Output the [x, y] coordinate of the center of the cell containing the given text.  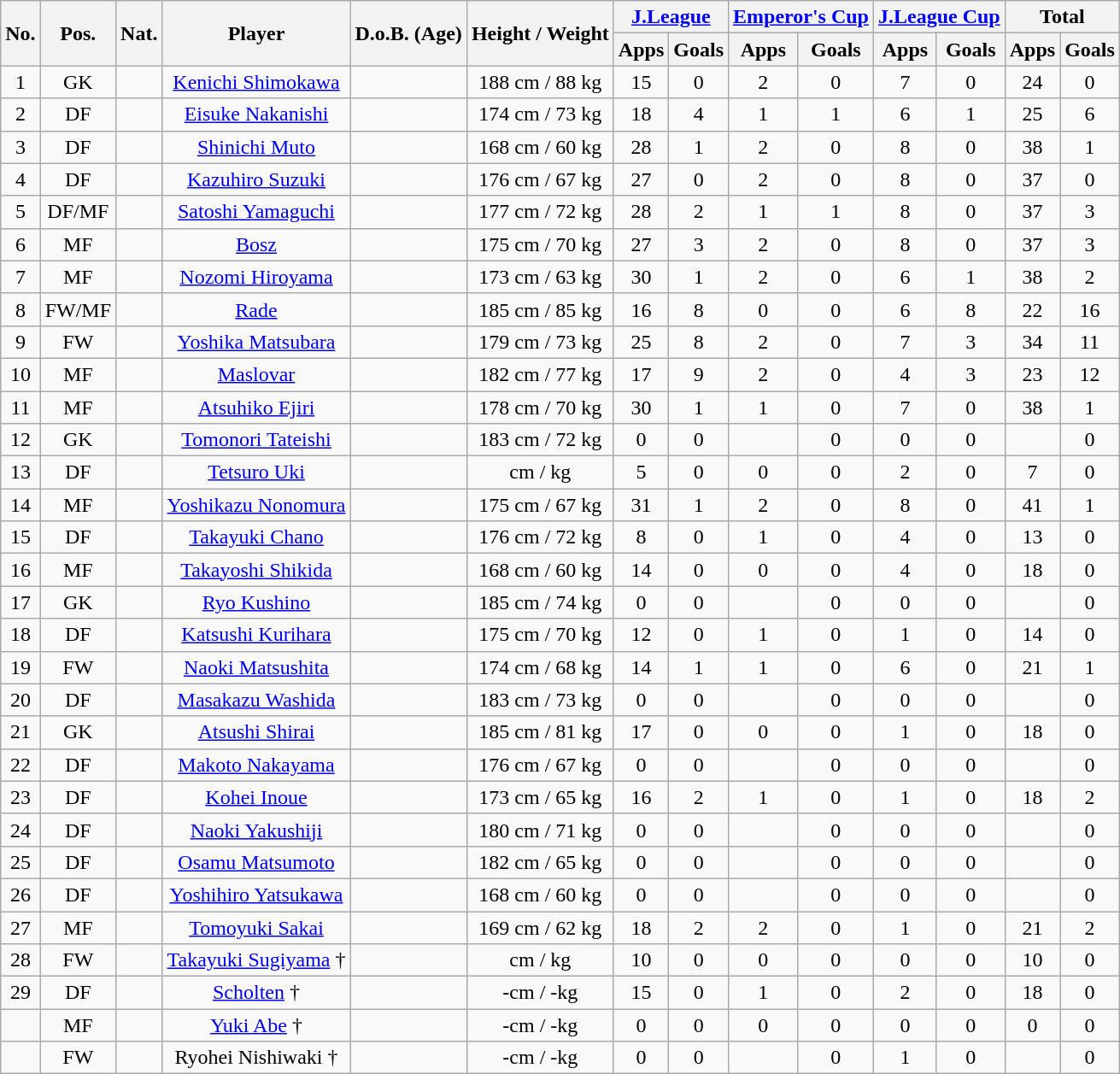
169 cm / 62 kg [540, 927]
185 cm / 74 kg [540, 602]
20 [21, 700]
174 cm / 68 kg [540, 667]
Nat. [139, 33]
19 [21, 667]
Ryohei Nishiwaki † [256, 1058]
Yoshikazu Nonomura [256, 505]
173 cm / 65 kg [540, 797]
Pos. [78, 33]
Emperor's Cup [801, 17]
D.o.B. (Age) [408, 33]
Bosz [256, 244]
183 cm / 73 kg [540, 700]
176 cm / 72 kg [540, 537]
Katsushi Kurihara [256, 635]
Makoto Nakayama [256, 765]
188 cm / 88 kg [540, 82]
26 [21, 895]
183 cm / 72 kg [540, 440]
J.League [671, 17]
185 cm / 81 kg [540, 732]
Tomoyuki Sakai [256, 927]
Shinichi Muto [256, 147]
Yoshika Matsubara [256, 342]
J.League Cup [939, 17]
No. [21, 33]
Tetsuro Uki [256, 472]
177 cm / 72 kg [540, 212]
Maslovar [256, 374]
Scholten † [256, 993]
Total [1062, 17]
173 cm / 63 kg [540, 277]
Nozomi Hiroyama [256, 277]
Atsushi Shirai [256, 732]
182 cm / 77 kg [540, 374]
Masakazu Washida [256, 700]
178 cm / 70 kg [540, 408]
Kohei Inoue [256, 797]
185 cm / 85 kg [540, 309]
Takayuki Chano [256, 537]
Atsuhiko Ejiri [256, 408]
174 cm / 73 kg [540, 114]
Kazuhiro Suzuki [256, 179]
Eisuke Nakanishi [256, 114]
Naoki Matsushita [256, 667]
Takayoshi Shikida [256, 570]
Naoki Yakushiji [256, 830]
Satoshi Yamaguchi [256, 212]
Yoshihiro Yatsukawa [256, 895]
31 [641, 505]
182 cm / 65 kg [540, 862]
175 cm / 67 kg [540, 505]
180 cm / 71 kg [540, 830]
Ryo Kushino [256, 602]
41 [1032, 505]
29 [21, 993]
Yuki Abe † [256, 1025]
DF/MF [78, 212]
Player [256, 33]
179 cm / 73 kg [540, 342]
Takayuki Sugiyama † [256, 960]
Osamu Matsumoto [256, 862]
Height / Weight [540, 33]
FW/MF [78, 309]
Tomonori Tateishi [256, 440]
34 [1032, 342]
Rade [256, 309]
Kenichi Shimokawa [256, 82]
